Provide the (x, y) coordinate of the cell's center where the given text is located.  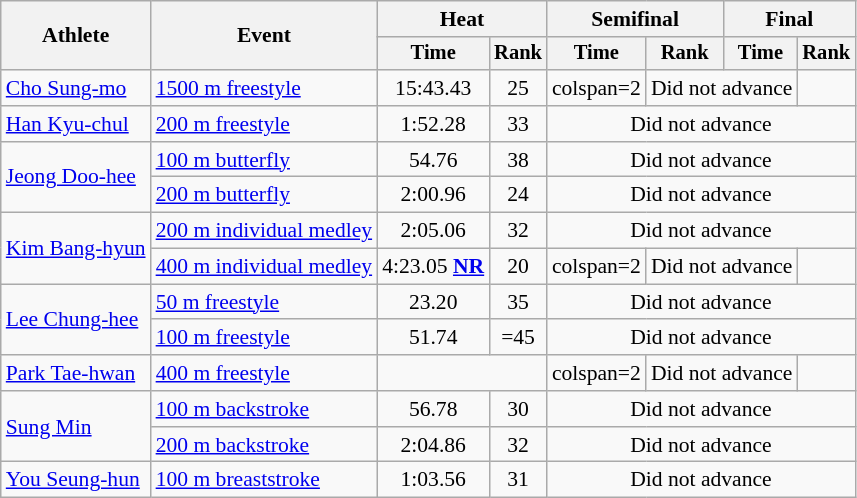
1:03.56 (433, 480)
54.76 (433, 160)
25 (518, 88)
400 m freestyle (264, 373)
200 m butterfly (264, 195)
Cho Sung-mo (76, 88)
Jeong Doo-hee (76, 178)
100 m freestyle (264, 338)
100 m breaststroke (264, 480)
56.78 (433, 409)
2:05.06 (433, 231)
33 (518, 124)
Sung Min (76, 426)
30 (518, 409)
Heat (462, 19)
24 (518, 195)
100 m butterfly (264, 160)
23.20 (433, 302)
200 m individual medley (264, 231)
50 m freestyle (264, 302)
1500 m freestyle (264, 88)
4:23.05 NR (433, 267)
200 m backstroke (264, 445)
35 (518, 302)
Han Kyu-chul (76, 124)
51.74 (433, 338)
Final (789, 19)
You Seung-hun (76, 480)
1:52.28 (433, 124)
2:00.96 (433, 195)
20 (518, 267)
Athlete (76, 36)
Park Tae-hwan (76, 373)
Lee Chung-hee (76, 320)
Kim Bang-hyun (76, 248)
15:43.43 (433, 88)
2:04.86 (433, 445)
100 m backstroke (264, 409)
400 m individual medley (264, 267)
Semifinal (636, 19)
200 m freestyle (264, 124)
Event (264, 36)
31 (518, 480)
=45 (518, 338)
38 (518, 160)
